Pinpoint the cell where the given text exists, returning its [X, Y] midpoint coordinate. 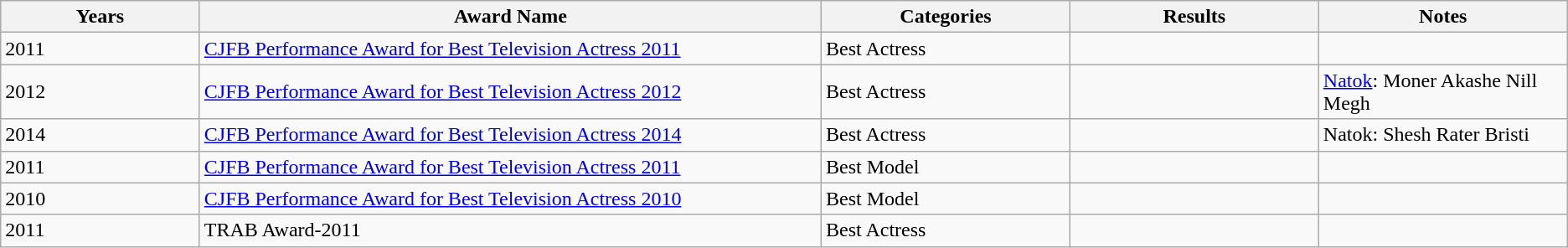
CJFB Performance Award for Best Television Actress 2010 [510, 199]
2012 [101, 92]
CJFB Performance Award for Best Television Actress 2012 [510, 92]
Natok: Shesh Rater Bristi [1442, 135]
Award Name [510, 17]
Notes [1442, 17]
2014 [101, 135]
Natok: Moner Akashe Nill Megh [1442, 92]
Years [101, 17]
CJFB Performance Award for Best Television Actress 2014 [510, 135]
TRAB Award-2011 [510, 230]
Categories [946, 17]
2010 [101, 199]
Results [1194, 17]
